Determine the (x, y) coordinate at the center of the cell enclosing the given text.  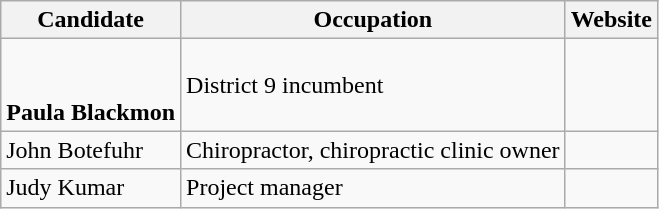
Judy Kumar (91, 188)
John Botefuhr (91, 150)
District 9 incumbent (374, 85)
Project manager (374, 188)
Occupation (374, 20)
Website (611, 20)
Candidate (91, 20)
Chiropractor, chiropractic clinic owner (374, 150)
Paula Blackmon (91, 85)
